Detect which cell encompasses the target text, then output its (x, y) center coordinate. 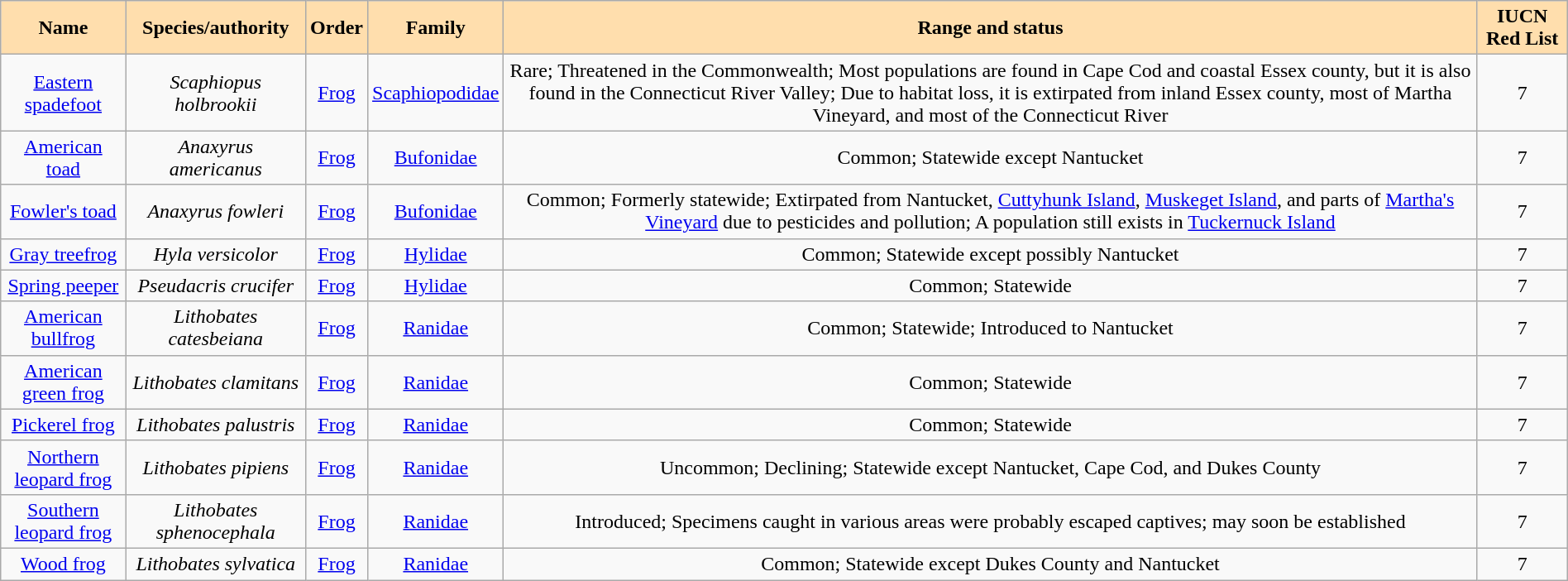
Common; Statewide; Introduced to Nantucket (991, 328)
IUCN Red List (1522, 28)
Hyla versicolor (215, 254)
Scaphiopus holbrookii (215, 93)
Order (336, 28)
Northern leopard frog (63, 467)
Common; Statewide except Dukes County and Nantucket (991, 564)
Anaxyrus fowleri (215, 212)
Lithobates clamitans (215, 382)
Spring peeper (63, 286)
Family (436, 28)
Eastern spadefoot (63, 93)
Common; Statewide except Nantucket (991, 157)
Lithobates palustris (215, 425)
Fowler's toad (63, 212)
Anaxyrus americanus (215, 157)
Species/authority (215, 28)
Pickerel frog (63, 425)
Introduced; Specimens caught in various areas were probably escaped captives; may soon be established (991, 521)
Uncommon; Declining; Statewide except Nantucket, Cape Cod, and Dukes County (991, 467)
American toad (63, 157)
American bullfrog (63, 328)
Southern leopard frog (63, 521)
American green frog (63, 382)
Scaphiopodidae (436, 93)
Wood frog (63, 564)
Common; Statewide except possibly Nantucket (991, 254)
Range and status (991, 28)
Lithobates pipiens (215, 467)
Lithobates sylvatica (215, 564)
Pseudacris crucifer (215, 286)
Lithobates catesbeiana (215, 328)
Name (63, 28)
Lithobates sphenocephala (215, 521)
Gray treefrog (63, 254)
